Identify which cell holds the provided text, then report its (x, y) central coordinate. 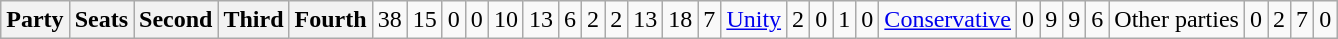
Third (254, 20)
10 (506, 20)
Fourth (330, 20)
15 (424, 20)
1 (844, 20)
18 (680, 20)
38 (390, 20)
Seats (101, 20)
Conservative (948, 20)
Party (35, 20)
Unity (754, 20)
Second (176, 20)
Other parties (1177, 20)
